Find where the given text appears and provide that cell's center as [x, y] coordinate. 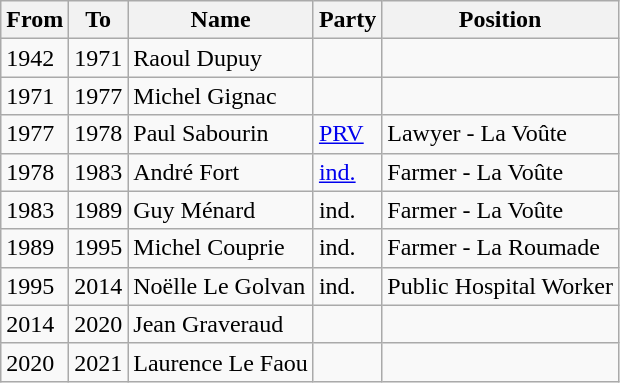
Party [347, 20]
André Fort [221, 172]
2021 [98, 362]
Noëlle Le Golvan [221, 286]
Guy Ménard [221, 210]
To [98, 20]
1942 [35, 58]
Raoul Dupuy [221, 58]
Farmer - La Roumade [500, 248]
From [35, 20]
Michel Couprie [221, 248]
Paul Sabourin [221, 134]
Michel Gignac [221, 96]
Name [221, 20]
Position [500, 20]
Laurence Le Faou [221, 362]
Public Hospital Worker [500, 286]
PRV [347, 134]
Lawyer - La Voûte [500, 134]
Jean Graveraud [221, 324]
